From the cell containing the given text, extract its center point as [x, y] coordinate. 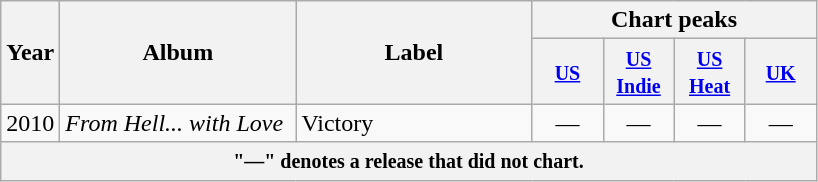
Album [178, 52]
US Indie [638, 72]
Victory [414, 123]
Label [414, 52]
UK [780, 72]
Chart peaks [674, 20]
2010 [30, 123]
From Hell... with Love [178, 123]
Year [30, 52]
US Heat [710, 72]
"—" denotes a release that did not chart. [408, 161]
US [568, 72]
